Return the (X, Y) coordinate for the center point of the cell that contains the specified text.  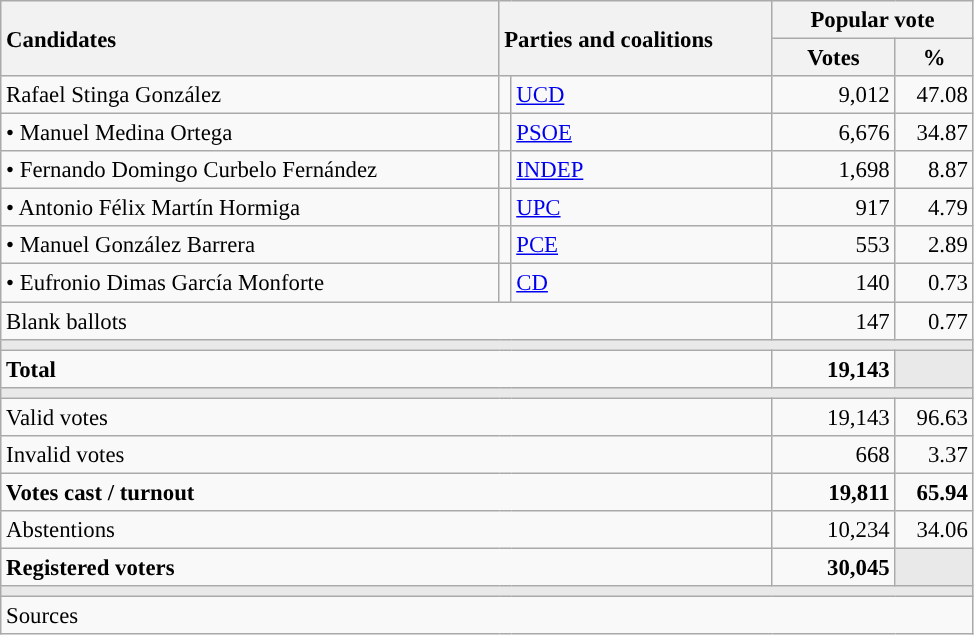
140 (834, 283)
Parties and coalitions (636, 38)
34.06 (934, 530)
0.73 (934, 283)
CD (642, 283)
• Manuel González Barrera (250, 245)
• Antonio Félix Martín Hormiga (250, 208)
Candidates (250, 38)
PSOE (642, 133)
6,676 (834, 133)
47.08 (934, 95)
65.94 (934, 492)
917 (834, 208)
UPC (642, 208)
34.87 (934, 133)
Blank ballots (386, 321)
Valid votes (386, 417)
Abstentions (386, 530)
553 (834, 245)
30,045 (834, 567)
Votes cast / turnout (386, 492)
UCD (642, 95)
19,811 (834, 492)
Total (386, 369)
147 (834, 321)
% (934, 58)
8.87 (934, 170)
96.63 (934, 417)
• Manuel Medina Ortega (250, 133)
4.79 (934, 208)
Popular vote (872, 20)
668 (834, 455)
PCE (642, 245)
0.77 (934, 321)
• Eufronio Dimas García Monforte (250, 283)
1,698 (834, 170)
2.89 (934, 245)
• Fernando Domingo Curbelo Fernández (250, 170)
Votes (834, 58)
INDEP (642, 170)
Rafael Stinga González (250, 95)
Registered voters (386, 567)
Invalid votes (386, 455)
Sources (487, 616)
9,012 (834, 95)
3.37 (934, 455)
10,234 (834, 530)
